Find where the given text appears and provide that cell's center as (x, y) coordinate. 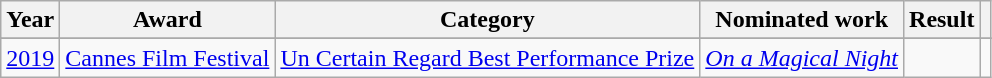
On a Magical Night (802, 58)
Cannes Film Festival (168, 58)
Award (168, 20)
Category (488, 20)
Un Certain Regard Best Performance Prize (488, 58)
Result (942, 20)
2019 (30, 58)
Year (30, 20)
Nominated work (802, 20)
